Capture the cell that displays the provided text and extract its [x, y] central coordinate. 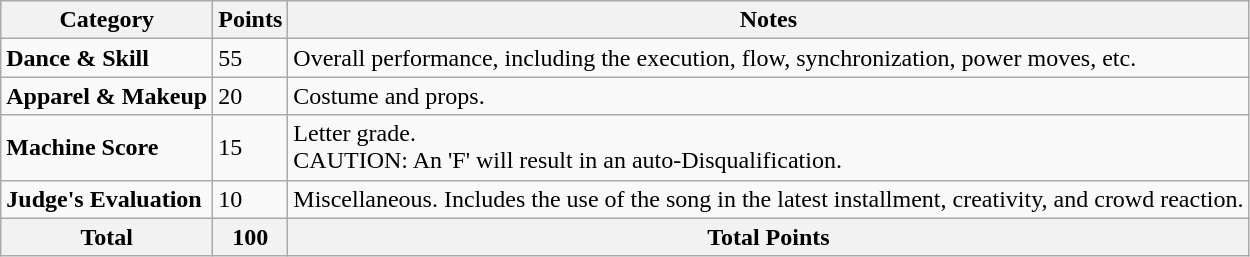
Letter grade.CAUTION: An 'F' will result in an auto-Disqualification. [768, 148]
Category [107, 20]
15 [250, 148]
Points [250, 20]
Miscellaneous. Includes the use of the song in the latest installment, creativity, and crowd reaction. [768, 199]
Machine Score [107, 148]
Dance & Skill [107, 58]
55 [250, 58]
Apparel & Makeup [107, 96]
Total [107, 237]
Notes [768, 20]
Judge's Evaluation [107, 199]
Costume and props. [768, 96]
20 [250, 96]
Total Points [768, 237]
10 [250, 199]
100 [250, 237]
Overall performance, including the execution, flow, synchronization, power moves, etc. [768, 58]
